Locate the cell with the specified text and output its (X, Y) center coordinate. 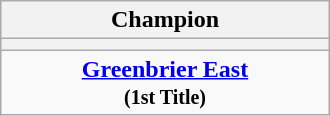
Greenbrier East(1st Title) (165, 82)
Champion (165, 20)
